Locate the cell with the specified text and output its (x, y) center coordinate. 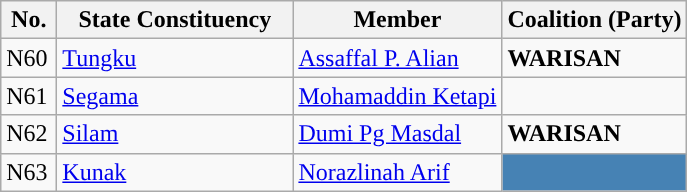
Segama (175, 96)
Assaffal P. Alian (398, 58)
Member (398, 20)
Dumi Pg Masdal (398, 134)
No. (29, 20)
N63 (29, 172)
N60 (29, 58)
State Constituency (175, 20)
Kunak (175, 172)
N62 (29, 134)
N61 (29, 96)
Coalition (Party) (594, 20)
Tungku (175, 58)
Norazlinah Arif (398, 172)
Silam (175, 134)
Mohamaddin Ketapi (398, 96)
